From the cell containing the given text, extract its center point as (X, Y) coordinate. 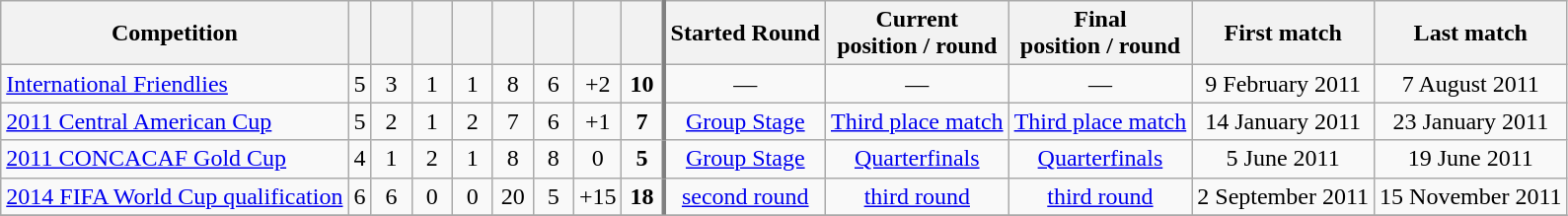
19 June 2011 (1470, 159)
Competition (175, 34)
2011 CONCACAF Gold Cup (175, 159)
second round (745, 196)
+1 (598, 121)
International Friendlies (175, 84)
3 (391, 84)
Final position / round (1100, 34)
7 August 2011 (1470, 84)
5 June 2011 (1283, 159)
2011 Central American Cup (175, 121)
2 September 2011 (1283, 196)
2014 FIFA World Cup qualification (175, 196)
20 (513, 196)
+15 (598, 196)
Last match (1470, 34)
10 (643, 84)
14 January 2011 (1283, 121)
+2 (598, 84)
18 (643, 196)
23 January 2011 (1470, 121)
9 February 2011 (1283, 84)
4 (359, 159)
Started Round (745, 34)
Current position / round (917, 34)
15 November 2011 (1470, 196)
First match (1283, 34)
